Scan for the cell matching the given text and deliver its [x, y] coordinate at center. 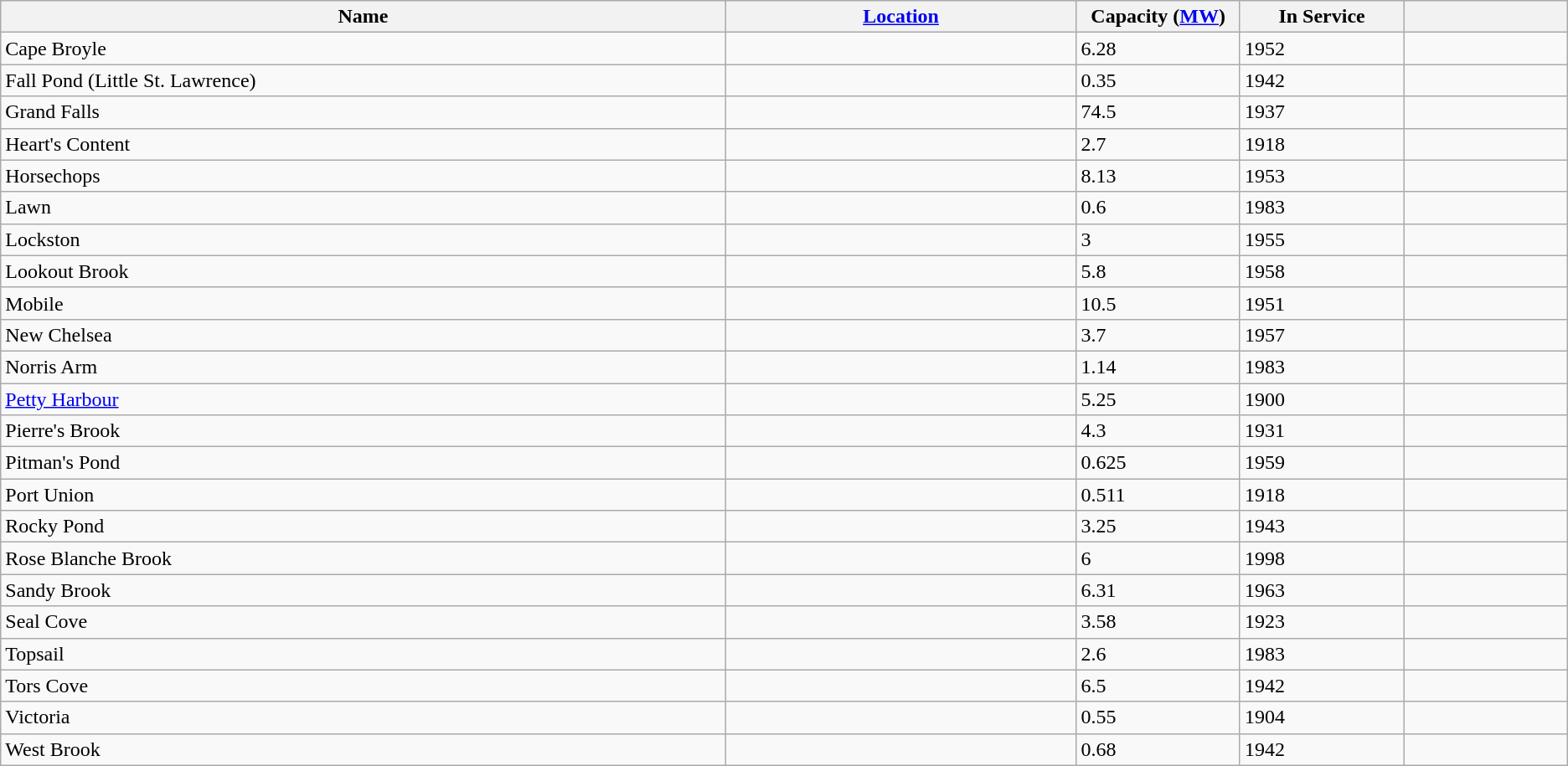
8.13 [1158, 176]
Victoria [364, 717]
0.68 [1158, 749]
New Chelsea [364, 335]
Rocky Pond [364, 527]
5.25 [1158, 399]
1955 [1322, 239]
3.25 [1158, 527]
0.6 [1158, 208]
0.55 [1158, 717]
Horsechops [364, 176]
3.7 [1158, 335]
0.35 [1158, 80]
1963 [1322, 590]
1957 [1322, 335]
6.31 [1158, 590]
Sandy Brook [364, 590]
1953 [1322, 176]
Topsail [364, 654]
1951 [1322, 303]
0.511 [1158, 495]
Rose Blanche Brook [364, 558]
1998 [1322, 558]
1959 [1322, 463]
West Brook [364, 749]
Grand Falls [364, 112]
1958 [1322, 271]
0.625 [1158, 463]
Capacity (MW) [1158, 17]
Tors Cove [364, 686]
Port Union [364, 495]
Pierre's Brook [364, 431]
Name [364, 17]
Mobile [364, 303]
Pitman's Pond [364, 463]
2.6 [1158, 654]
6 [1158, 558]
Lawn [364, 208]
Petty Harbour [364, 399]
Norris Arm [364, 367]
10.5 [1158, 303]
Heart's Content [364, 144]
6.28 [1158, 49]
4.3 [1158, 431]
1937 [1322, 112]
Lookout Brook [364, 271]
1943 [1322, 527]
Lockston [364, 239]
1.14 [1158, 367]
1900 [1322, 399]
3.58 [1158, 622]
Cape Broyle [364, 49]
Location [901, 17]
2.7 [1158, 144]
In Service [1322, 17]
6.5 [1158, 686]
1904 [1322, 717]
3 [1158, 239]
1923 [1322, 622]
1952 [1322, 49]
5.8 [1158, 271]
1931 [1322, 431]
Seal Cove [364, 622]
74.5 [1158, 112]
Fall Pond (Little St. Lawrence) [364, 80]
